Extract the (x, y) coordinate from the center of the cell holding the provided text.  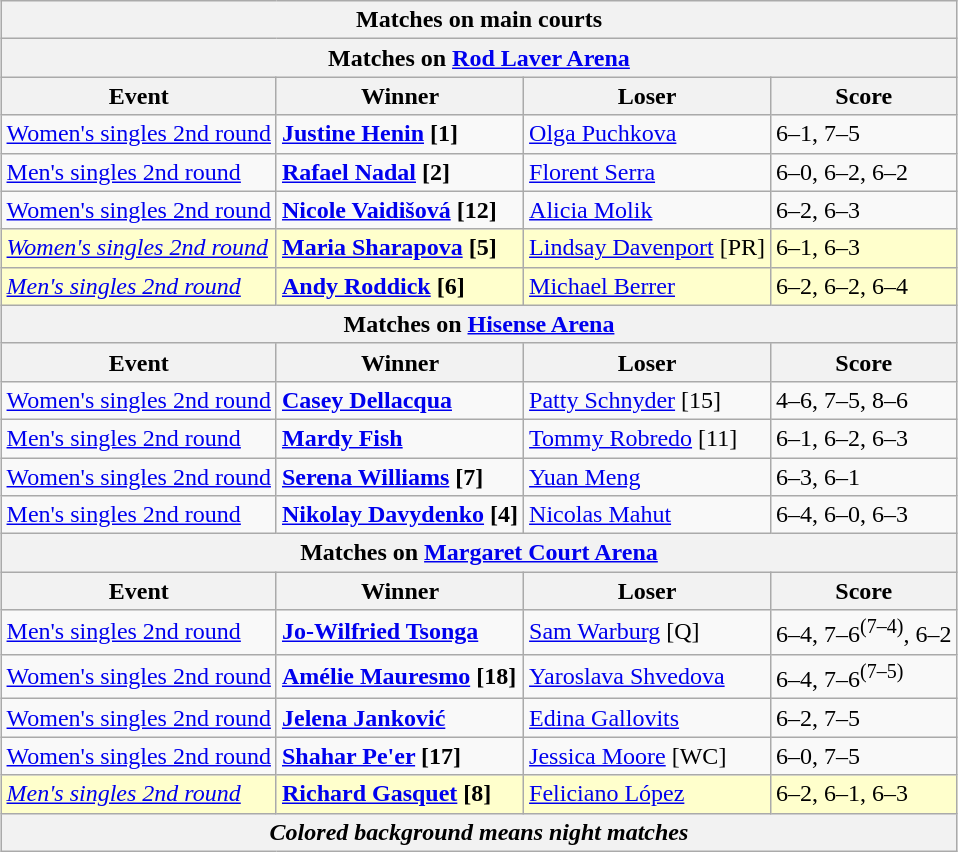
6–4, 6–0, 6–3 (864, 515)
Colored background means night matches (479, 832)
Justine Henin [1] (400, 134)
Andy Roddick [6] (400, 286)
6–0, 6–2, 6–2 (864, 172)
6–4, 7–6(7–4), 6–2 (864, 632)
Florent Serra (648, 172)
Jo-Wilfried Tsonga (400, 632)
Alicia Molik (648, 210)
6–2, 6–1, 6–3 (864, 794)
Nicolas Mahut (648, 515)
Amélie Mauresmo [18] (400, 676)
6–3, 6–1 (864, 477)
Yuan Meng (648, 477)
Richard Gasquet [8] (400, 794)
6–1, 6–2, 6–3 (864, 438)
6–1, 6–3 (864, 248)
Mardy Fish (400, 438)
6–0, 7–5 (864, 756)
Matches on Margaret Court Arena (479, 553)
Maria Sharapova [5] (400, 248)
Matches on Hisense Arena (479, 324)
Yaroslava Shvedova (648, 676)
6–2, 6–3 (864, 210)
Serena Williams [7] (400, 477)
Jelena Janković (400, 718)
Lindsay Davenport [PR] (648, 248)
6–2, 7–5 (864, 718)
Patty Schnyder [15] (648, 400)
Tommy Robredo [11] (648, 438)
Olga Puchkova (648, 134)
6–4, 7–6(7–5) (864, 676)
Matches on main courts (479, 20)
4–6, 7–5, 8–6 (864, 400)
6–1, 7–5 (864, 134)
6–2, 6–2, 6–4 (864, 286)
Matches on Rod Laver Arena (479, 58)
Michael Berrer (648, 286)
Feliciano López (648, 794)
Shahar Pe'er [17] (400, 756)
Sam Warburg [Q] (648, 632)
Rafael Nadal [2] (400, 172)
Jessica Moore [WC] (648, 756)
Edina Gallovits (648, 718)
Casey Dellacqua (400, 400)
Nicole Vaidišová [12] (400, 210)
Nikolay Davydenko [4] (400, 515)
